Return (x, y) of the center of cell containing provided text 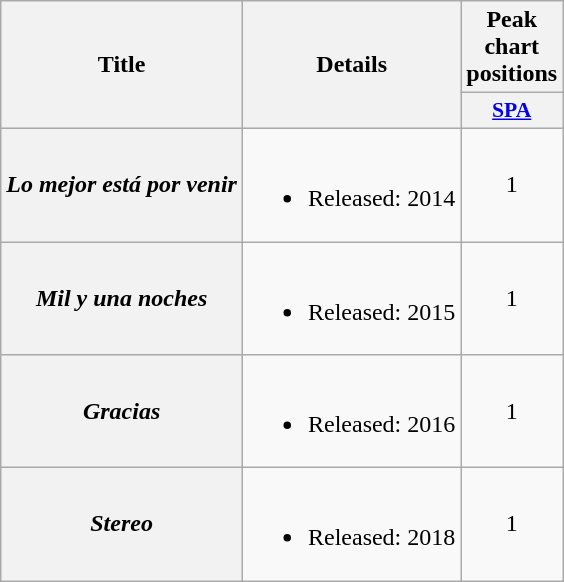
Stereo (122, 524)
Lo mejor está por venir (122, 184)
Mil y una noches (122, 298)
Gracias (122, 412)
Released: 2018 (351, 524)
Title (122, 65)
Released: 2016 (351, 412)
Released: 2014 (351, 184)
Peak chart positions (512, 47)
SPA (512, 111)
Released: 2015 (351, 298)
Details (351, 65)
